Output the (X, Y) coordinate of the center of the cell containing the given text.  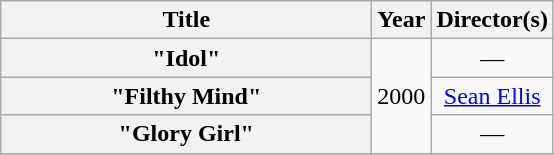
Director(s) (492, 20)
Title (186, 20)
2000 (402, 96)
Year (402, 20)
"Idol" (186, 58)
Sean Ellis (492, 96)
"Filthy Mind" (186, 96)
"Glory Girl" (186, 134)
